Extract the [X, Y] coordinate from the center of the cell holding the provided text.  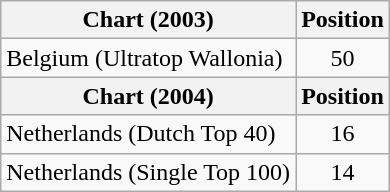
Netherlands (Single Top 100) [148, 172]
16 [343, 134]
14 [343, 172]
Netherlands (Dutch Top 40) [148, 134]
50 [343, 58]
Belgium (Ultratop Wallonia) [148, 58]
Chart (2004) [148, 96]
Chart (2003) [148, 20]
